From the cell containing the given text, extract its center point as [x, y] coordinate. 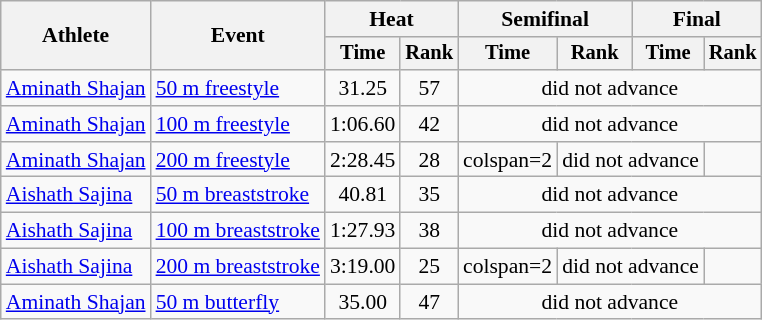
25 [429, 267]
40.81 [362, 195]
57 [429, 88]
1:27.93 [362, 231]
42 [429, 124]
100 m breaststroke [238, 231]
Athlete [76, 36]
Final [696, 19]
200 m breaststroke [238, 267]
50 m butterfly [238, 302]
47 [429, 302]
Heat [392, 19]
31.25 [362, 88]
200 m freestyle [238, 160]
38 [429, 231]
50 m freestyle [238, 88]
35.00 [362, 302]
35 [429, 195]
28 [429, 160]
2:28.45 [362, 160]
1:06.60 [362, 124]
Semifinal [545, 19]
3:19.00 [362, 267]
50 m breaststroke [238, 195]
Event [238, 36]
100 m freestyle [238, 124]
